Locate the cell with the specified text and output its (x, y) center coordinate. 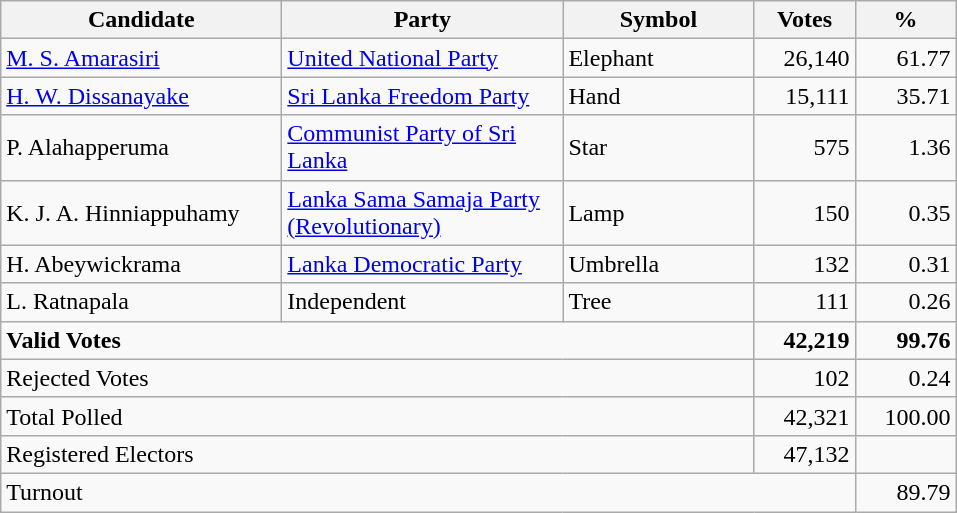
Tree (658, 302)
35.71 (906, 96)
% (906, 20)
1.36 (906, 148)
Votes (804, 20)
15,111 (804, 96)
Communist Party of Sri Lanka (422, 148)
United National Party (422, 58)
H. Abeywickrama (142, 264)
Valid Votes (378, 340)
99.76 (906, 340)
Rejected Votes (378, 378)
150 (804, 212)
Sri Lanka Freedom Party (422, 96)
Party (422, 20)
42,219 (804, 340)
61.77 (906, 58)
Candidate (142, 20)
0.26 (906, 302)
L. Ratnapala (142, 302)
K. J. A. Hinniappuhamy (142, 212)
H. W. Dissanayake (142, 96)
Umbrella (658, 264)
Lanka Democratic Party (422, 264)
26,140 (804, 58)
132 (804, 264)
Registered Electors (378, 454)
Turnout (428, 492)
47,132 (804, 454)
0.24 (906, 378)
M. S. Amarasiri (142, 58)
Lamp (658, 212)
Star (658, 148)
89.79 (906, 492)
0.31 (906, 264)
P. Alahapperuma (142, 148)
111 (804, 302)
Hand (658, 96)
42,321 (804, 416)
575 (804, 148)
Symbol (658, 20)
100.00 (906, 416)
Lanka Sama Samaja Party (Revolutionary) (422, 212)
Independent (422, 302)
Elephant (658, 58)
0.35 (906, 212)
102 (804, 378)
Total Polled (378, 416)
